Identify which cell holds the provided text, then report its (x, y) central coordinate. 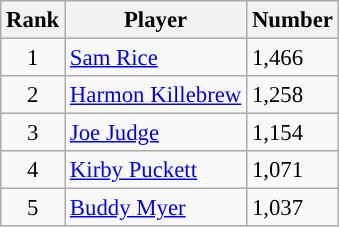
Sam Rice (156, 58)
Buddy Myer (156, 208)
1,466 (293, 58)
Harmon Killebrew (156, 95)
1,154 (293, 133)
3 (33, 133)
5 (33, 208)
1,258 (293, 95)
Player (156, 20)
1,037 (293, 208)
2 (33, 95)
4 (33, 170)
Number (293, 20)
1,071 (293, 170)
Rank (33, 20)
Joe Judge (156, 133)
Kirby Puckett (156, 170)
1 (33, 58)
